Scan for the cell matching the given text and deliver its (X, Y) coordinate at center. 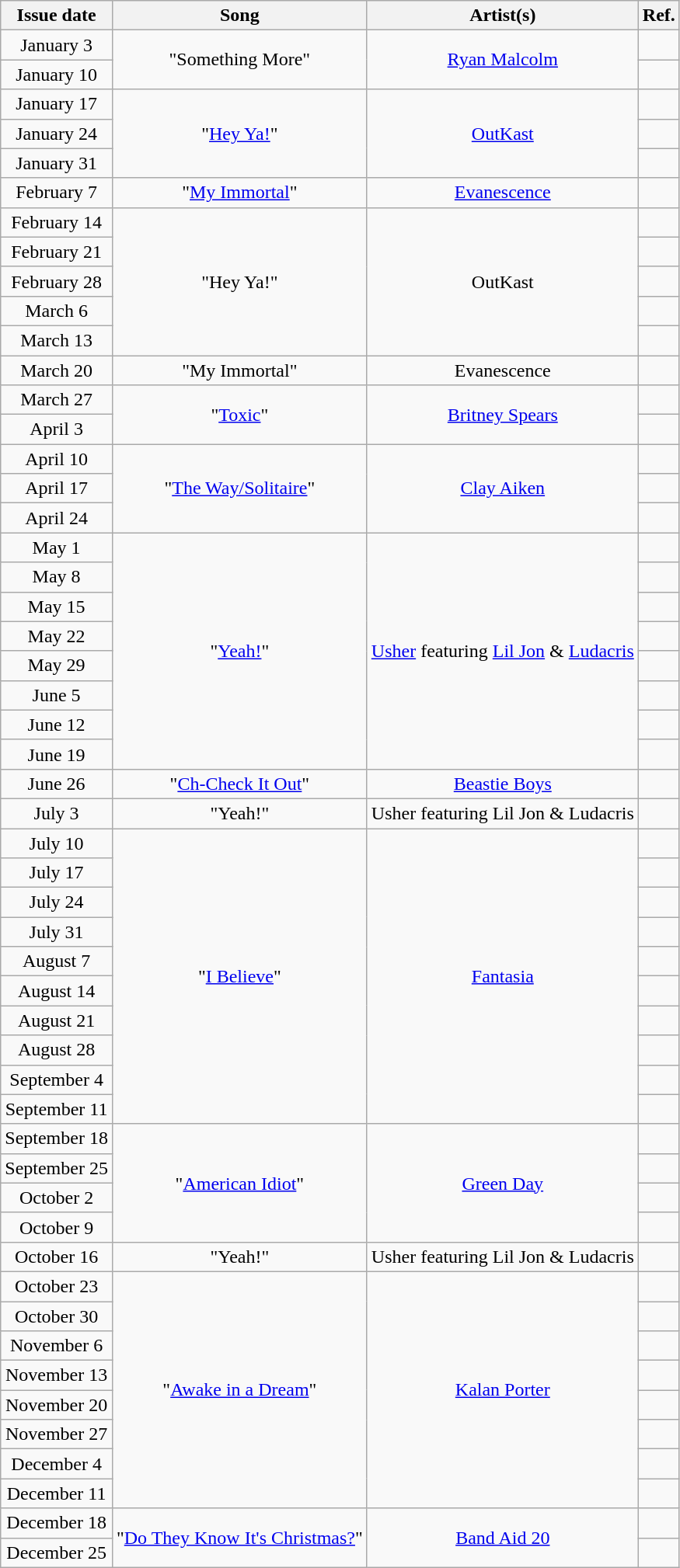
February 21 (57, 252)
March 13 (57, 340)
April 17 (57, 488)
January 17 (57, 104)
May 22 (57, 636)
October 9 (57, 1227)
December 4 (57, 1464)
August 28 (57, 1050)
March 27 (57, 400)
Fantasia (502, 975)
Ryan Malcolm (502, 60)
"Awake in a Dream" (239, 1389)
November 20 (57, 1405)
March 20 (57, 370)
January 3 (57, 45)
Green Day (502, 1183)
July 17 (57, 873)
October 23 (57, 1286)
Beastie Boys (502, 784)
"Something More" (239, 60)
Song (239, 16)
Ref. (659, 16)
July 3 (57, 813)
Band Aid 20 (502, 1538)
October 16 (57, 1257)
June 19 (57, 754)
Britney Spears (502, 415)
"The Way/Solitaire" (239, 488)
May 8 (57, 577)
July 10 (57, 843)
October 30 (57, 1316)
December 25 (57, 1552)
July 24 (57, 902)
April 10 (57, 459)
Artist(s) (502, 16)
February 7 (57, 193)
June 12 (57, 725)
March 6 (57, 311)
January 10 (57, 75)
Kalan Porter (502, 1389)
February 28 (57, 281)
November 13 (57, 1375)
Clay Aiken (502, 488)
September 11 (57, 1109)
May 1 (57, 548)
October 2 (57, 1198)
Issue date (57, 16)
July 31 (57, 932)
"Do They Know It's Christmas?" (239, 1538)
September 25 (57, 1168)
August 14 (57, 991)
August 21 (57, 1020)
December 11 (57, 1493)
June 26 (57, 784)
December 18 (57, 1523)
February 14 (57, 222)
September 18 (57, 1139)
"American Idiot" (239, 1183)
November 27 (57, 1434)
"I Believe" (239, 975)
August 7 (57, 961)
June 5 (57, 695)
May 29 (57, 666)
"Toxic" (239, 415)
April 3 (57, 429)
"Ch-Check It Out" (239, 784)
September 4 (57, 1080)
January 31 (57, 163)
April 24 (57, 518)
May 15 (57, 607)
November 6 (57, 1346)
January 24 (57, 134)
